Locate the cell with the specified text and output its (X, Y) center coordinate. 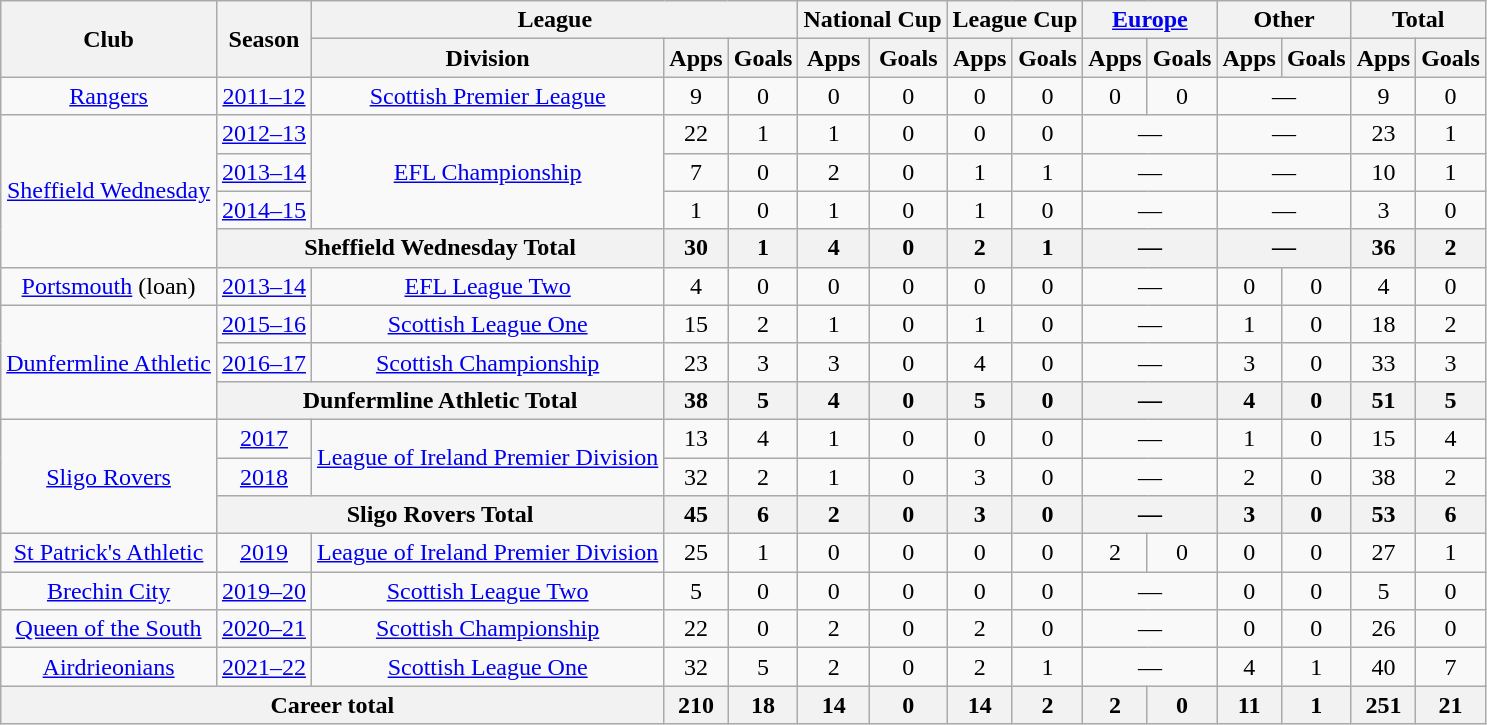
53 (1383, 515)
EFL League Two (487, 286)
45 (696, 515)
Sheffield Wednesday Total (440, 248)
2015–16 (264, 324)
10 (1383, 172)
2012–13 (264, 134)
Sligo Rovers (109, 476)
Sheffield Wednesday (109, 191)
51 (1383, 400)
Total (1418, 20)
27 (1383, 553)
Rangers (109, 96)
Scottish Premier League (487, 96)
EFL Championship (487, 172)
Airdrieonians (109, 667)
Other (1284, 20)
Division (487, 58)
26 (1383, 629)
2016–17 (264, 362)
25 (696, 553)
210 (696, 705)
21 (1451, 705)
Dunfermline Athletic Total (440, 400)
Brechin City (109, 591)
2019–20 (264, 591)
36 (1383, 248)
Sligo Rovers Total (440, 515)
Season (264, 39)
Club (109, 39)
13 (696, 438)
11 (1249, 705)
Queen of the South (109, 629)
Dunfermline Athletic (109, 362)
St Patrick's Athletic (109, 553)
Career total (332, 705)
30 (696, 248)
40 (1383, 667)
Portsmouth (loan) (109, 286)
2021–22 (264, 667)
Europe (1150, 20)
2018 (264, 477)
2019 (264, 553)
33 (1383, 362)
2011–12 (264, 96)
2014–15 (264, 210)
Scottish League Two (487, 591)
2017 (264, 438)
251 (1383, 705)
League Cup (1015, 20)
National Cup (872, 20)
2020–21 (264, 629)
League (554, 20)
